Identify which cell holds the provided text, then report its [X, Y] central coordinate. 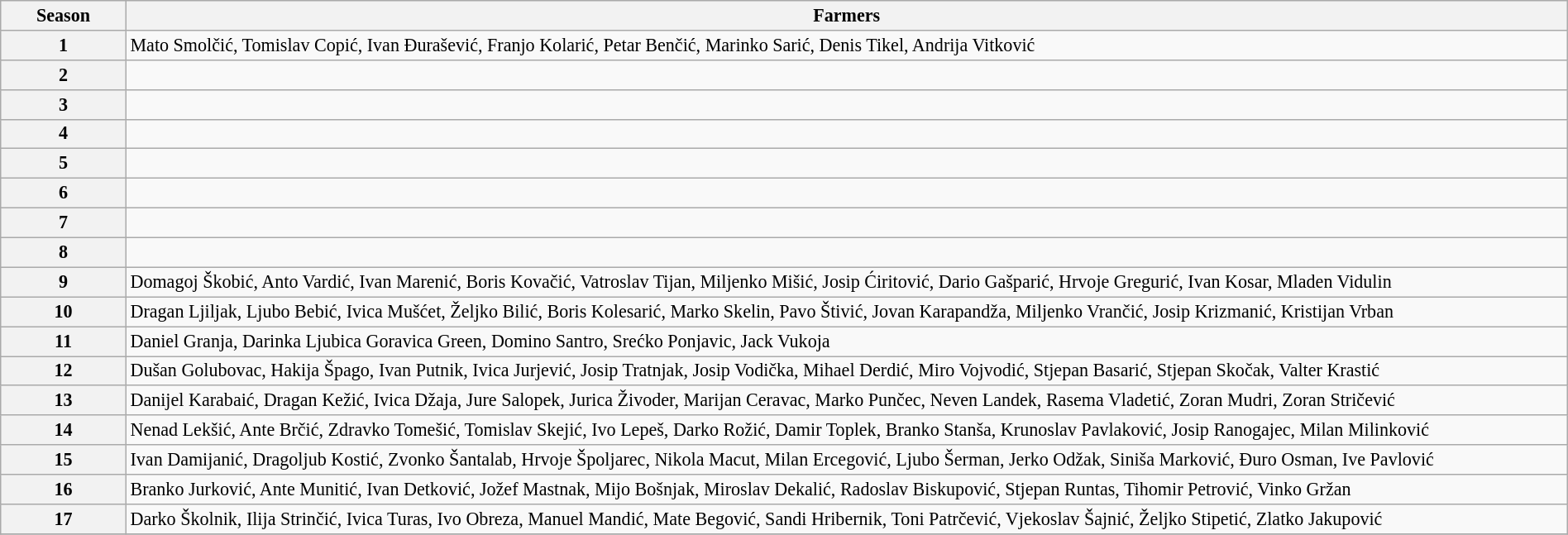
7 [64, 222]
Farmers [847, 15]
1 [64, 45]
8 [64, 252]
10 [64, 312]
17 [64, 518]
9 [64, 282]
11 [64, 341]
6 [64, 193]
Season [64, 15]
16 [64, 489]
5 [64, 164]
13 [64, 400]
3 [64, 104]
15 [64, 460]
Mato Smolčić, Tomislav Copić, Ivan Đurašević, Franjo Kolarić, Petar Benčić, Marinko Sarić, Denis Tikel, Andrija Vitković [847, 45]
2 [64, 74]
12 [64, 370]
4 [64, 134]
Daniel Granja, Darinka Ljubica Goravica Green, Domino Santro, Srećko Ponjavic, Jack Vukoja [847, 341]
14 [64, 430]
